Return the (x, y) coordinate for the center point of the cell that contains the specified text.  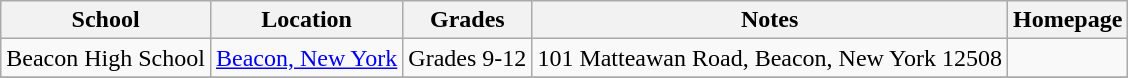
Grades (468, 20)
Homepage (1068, 20)
Grades 9-12 (468, 58)
Beacon, New York (306, 58)
101 Matteawan Road, Beacon, New York 12508 (770, 58)
School (106, 20)
Location (306, 20)
Notes (770, 20)
Beacon High School (106, 58)
